Identify which cell holds the provided text, then report its [x, y] central coordinate. 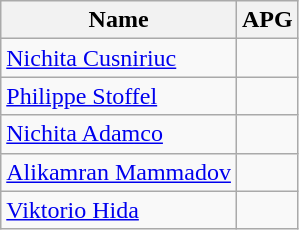
Name [119, 20]
Philippe Stoffel [119, 96]
APG [267, 20]
Viktorio Hida [119, 210]
Nichita Adamco [119, 134]
Alikamran Mammadov [119, 172]
Nichita Cusniriuc [119, 58]
